Return the [x, y] coordinate for the center point of the cell that contains the specified text.  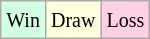
Draw [72, 20]
Win [24, 20]
Loss [126, 20]
